Output the [x, y] coordinate of the center of the cell containing the given text.  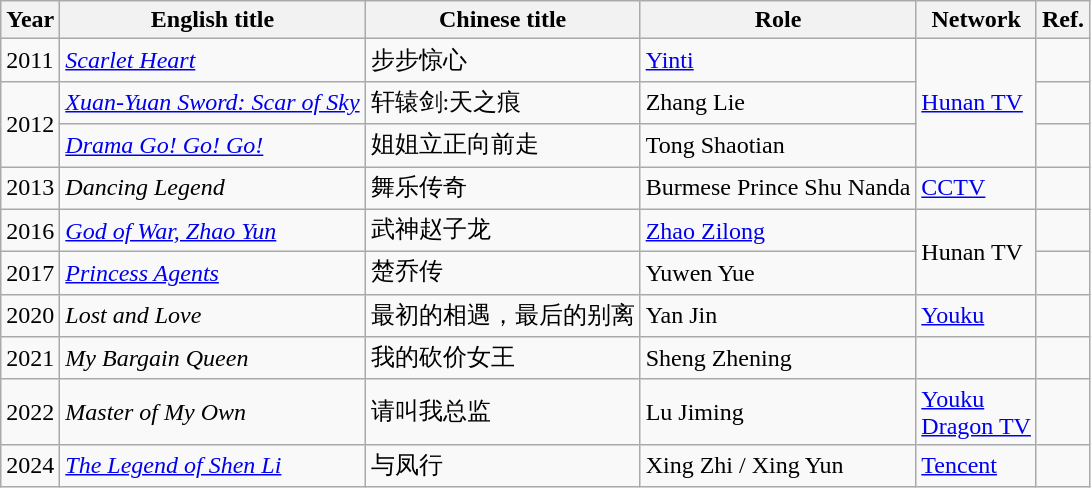
舞乐传奇 [502, 188]
Princess Agents [212, 274]
楚乔传 [502, 274]
我的砍价女王 [502, 358]
轩辕剑:天之痕 [502, 102]
Drama Go! Go! Go! [212, 146]
2013 [30, 188]
Sheng Zhening [778, 358]
Master of My Own [212, 412]
2012 [30, 124]
My Bargain Queen [212, 358]
Yan Jin [778, 316]
Chinese title [502, 20]
Tencent [976, 466]
Zhao Zilong [778, 230]
Yinti [778, 60]
最初的相遇，最后的别离 [502, 316]
Youku [976, 316]
Scarlet Heart [212, 60]
步步惊心 [502, 60]
2016 [30, 230]
Network [976, 20]
武神赵子龙 [502, 230]
与凤行 [502, 466]
2022 [30, 412]
2020 [30, 316]
The Legend of Shen Li [212, 466]
2011 [30, 60]
Xing Zhi / Xing Yun [778, 466]
Burmese Prince Shu Nanda [778, 188]
Year [30, 20]
CCTV [976, 188]
请叫我总监 [502, 412]
Yuwen Yue [778, 274]
Lu Jiming [778, 412]
God of War, Zhao Yun [212, 230]
Zhang Lie [778, 102]
2017 [30, 274]
2021 [30, 358]
English title [212, 20]
Role [778, 20]
Xuan-Yuan Sword: Scar of Sky [212, 102]
姐姐立正向前走 [502, 146]
YoukuDragon TV [976, 412]
Ref. [1062, 20]
Tong Shaotian [778, 146]
Lost and Love [212, 316]
Dancing Legend [212, 188]
2024 [30, 466]
